Detect which cell encompasses the target text, then output its (X, Y) center coordinate. 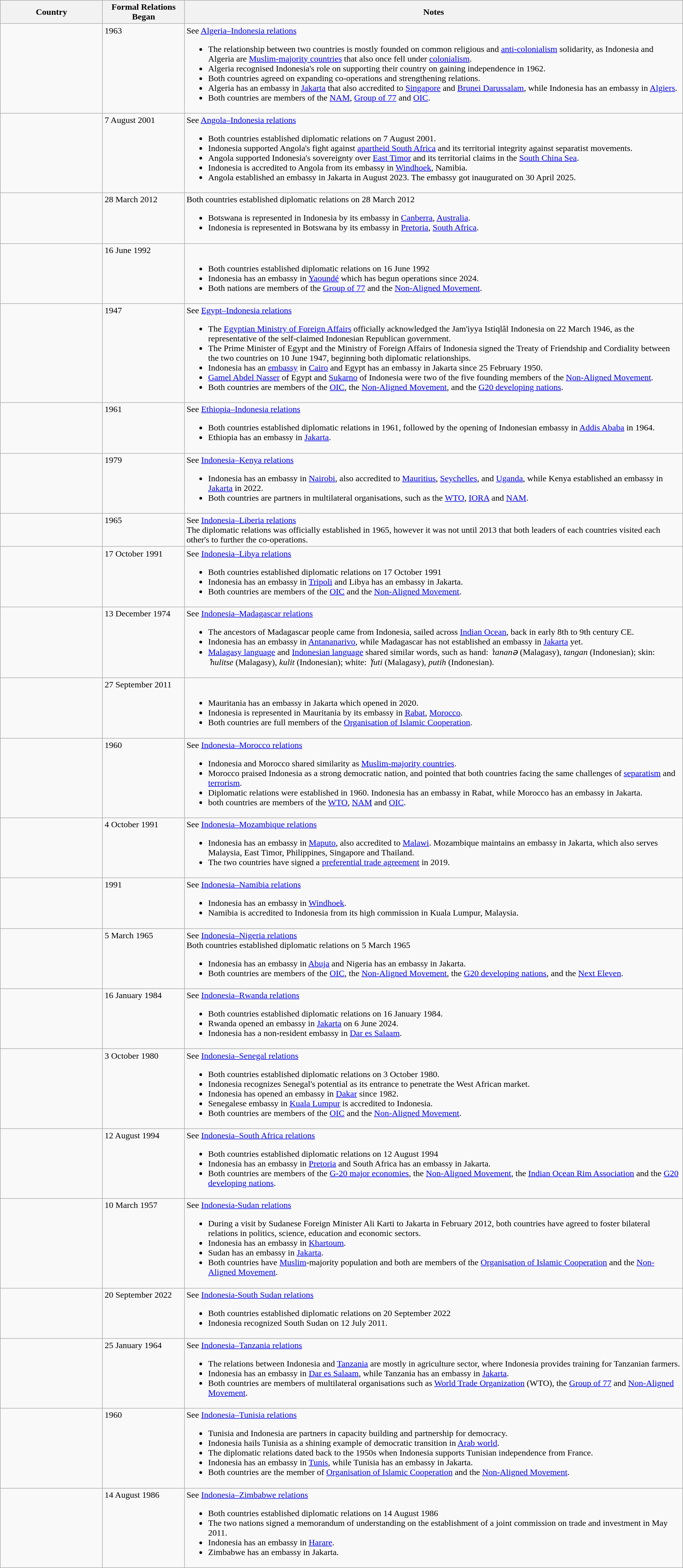
14 August 1986 (143, 1528)
16 June 1992 (143, 273)
7 August 2001 (143, 153)
Formal Relations Began (143, 12)
5 March 1965 (143, 959)
28 March 2012 (143, 218)
10 March 1957 (143, 1243)
1961 (143, 428)
1963 (143, 68)
Notes (434, 12)
13 December 1974 (143, 642)
1991 (143, 903)
1947 (143, 353)
16 January 1984 (143, 1019)
17 October 1991 (143, 577)
3 October 1980 (143, 1089)
1965 (143, 530)
12 August 1994 (143, 1164)
27 September 2011 (143, 708)
1979 (143, 483)
25 January 1964 (143, 1373)
20 September 2022 (143, 1313)
Country (52, 12)
4 October 1991 (143, 848)
